Return the [x, y] coordinate for the center point of the cell that contains the specified text.  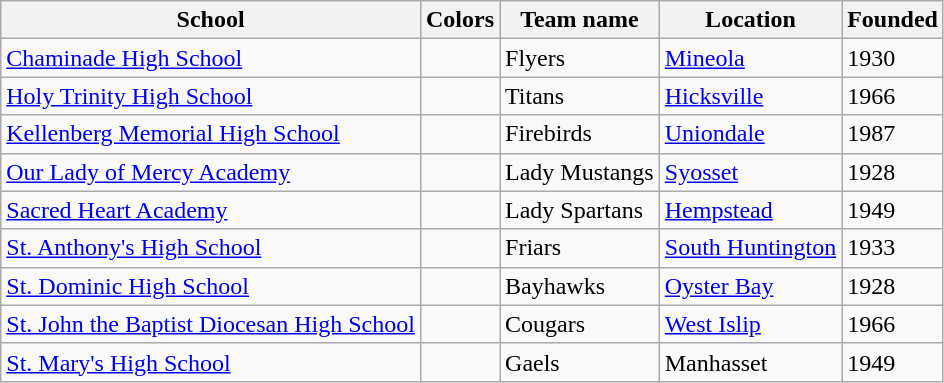
1930 [893, 58]
Cougars [580, 324]
Oyster Bay [750, 286]
Lady Spartans [580, 210]
St. John the Baptist Diocesan High School [211, 324]
Syosset [750, 172]
School [211, 20]
Team name [580, 20]
Hicksville [750, 96]
Uniondale [750, 134]
Bayhawks [580, 286]
Kellenberg Memorial High School [211, 134]
South Huntington [750, 248]
Friars [580, 248]
Our Lady of Mercy Academy [211, 172]
Gaels [580, 362]
Firebirds [580, 134]
Hempstead [750, 210]
1987 [893, 134]
Mineola [750, 58]
Lady Mustangs [580, 172]
Holy Trinity High School [211, 96]
1933 [893, 248]
St. Anthony's High School [211, 248]
Titans [580, 96]
St. Mary's High School [211, 362]
Sacred Heart Academy [211, 210]
St. Dominic High School [211, 286]
West Islip [750, 324]
Location [750, 20]
Colors [460, 20]
Manhasset [750, 362]
Flyers [580, 58]
Chaminade High School [211, 58]
Founded [893, 20]
